Return [X, Y] of the center of cell containing provided text 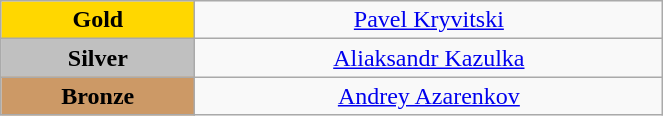
Pavel Kryvitski [429, 20]
Bronze [98, 96]
Andrey Azarenkov [429, 96]
Silver [98, 58]
Gold [98, 20]
Aliaksandr Kazulka [429, 58]
